Return [x, y] of the center of cell containing provided text 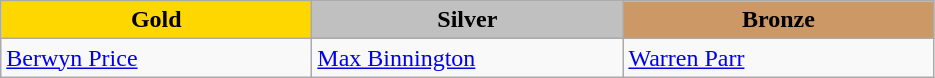
Max Binnington [468, 58]
Silver [468, 20]
Berwyn Price [156, 58]
Bronze [778, 20]
Warren Parr [778, 58]
Gold [156, 20]
